Output the (x, y) coordinate of the center of the cell containing the given text.  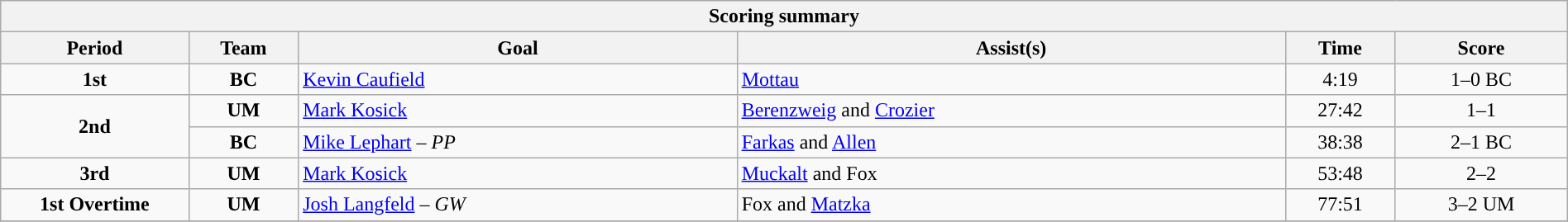
38:38 (1340, 142)
53:48 (1340, 173)
Josh Langfeld – GW (518, 205)
1–1 (1481, 111)
Kevin Caufield (518, 79)
Berenzweig and Crozier (1011, 111)
Farkas and Allen (1011, 142)
Fox and Matzka (1011, 205)
Time (1340, 48)
77:51 (1340, 205)
1st Overtime (94, 205)
Muckalt and Fox (1011, 173)
Mike Lephart – PP (518, 142)
2nd (94, 126)
3rd (94, 173)
1st (94, 79)
4:19 (1340, 79)
27:42 (1340, 111)
2–2 (1481, 173)
Goal (518, 48)
Assist(s) (1011, 48)
1–0 BC (1481, 79)
Scoring summary (784, 17)
Mottau (1011, 79)
Team (243, 48)
Score (1481, 48)
3–2 UM (1481, 205)
2–1 BC (1481, 142)
Period (94, 48)
